Scan for the cell matching the given text and deliver its [X, Y] coordinate at center. 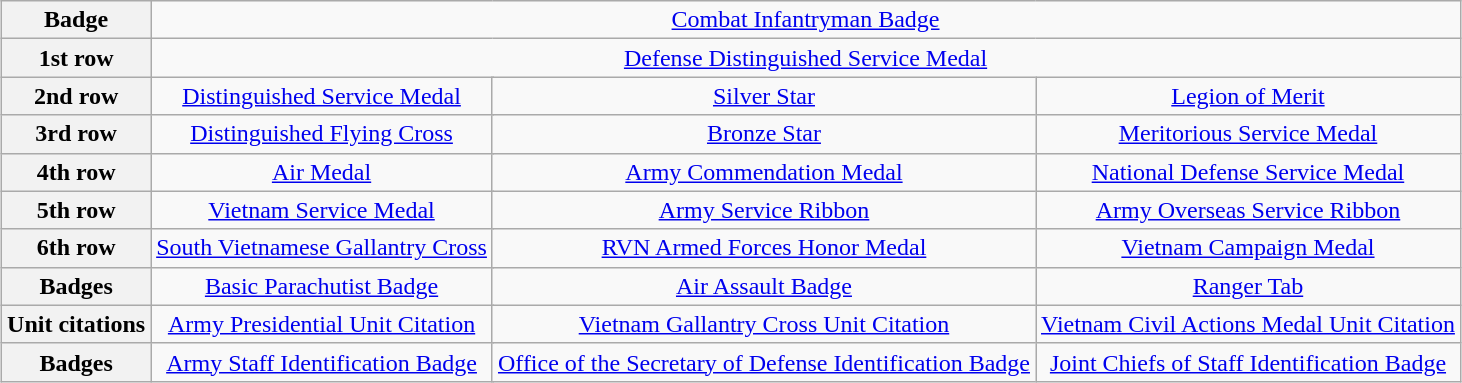
3rd row [76, 134]
6th row [76, 248]
Army Service Ribbon [764, 210]
National Defense Service Medal [1248, 172]
Meritorious Service Medal [1248, 134]
Silver Star [764, 96]
Army Staff Identification Badge [322, 362]
Vietnam Service Medal [322, 210]
Combat Infantryman Badge [806, 20]
2nd row [76, 96]
Army Presidential Unit Citation [322, 324]
Bronze Star [764, 134]
Air Assault Badge [764, 286]
Vietnam Gallantry Cross Unit Citation [764, 324]
RVN Armed Forces Honor Medal [764, 248]
Air Medal [322, 172]
Unit citations [76, 324]
Basic Parachutist Badge [322, 286]
Legion of Merit [1248, 96]
4th row [76, 172]
Vietnam Campaign Medal [1248, 248]
Office of the Secretary of Defense Identification Badge [764, 362]
Army Overseas Service Ribbon [1248, 210]
Distinguished Flying Cross [322, 134]
Defense Distinguished Service Medal [806, 58]
South Vietnamese Gallantry Cross [322, 248]
1st row [76, 58]
Badge [76, 20]
Ranger Tab [1248, 286]
Army Commendation Medal [764, 172]
Distinguished Service Medal [322, 96]
Vietnam Civil Actions Medal Unit Citation [1248, 324]
Joint Chiefs of Staff Identification Badge [1248, 362]
5th row [76, 210]
